Scan for the cell matching the given text and deliver its (x, y) coordinate at center. 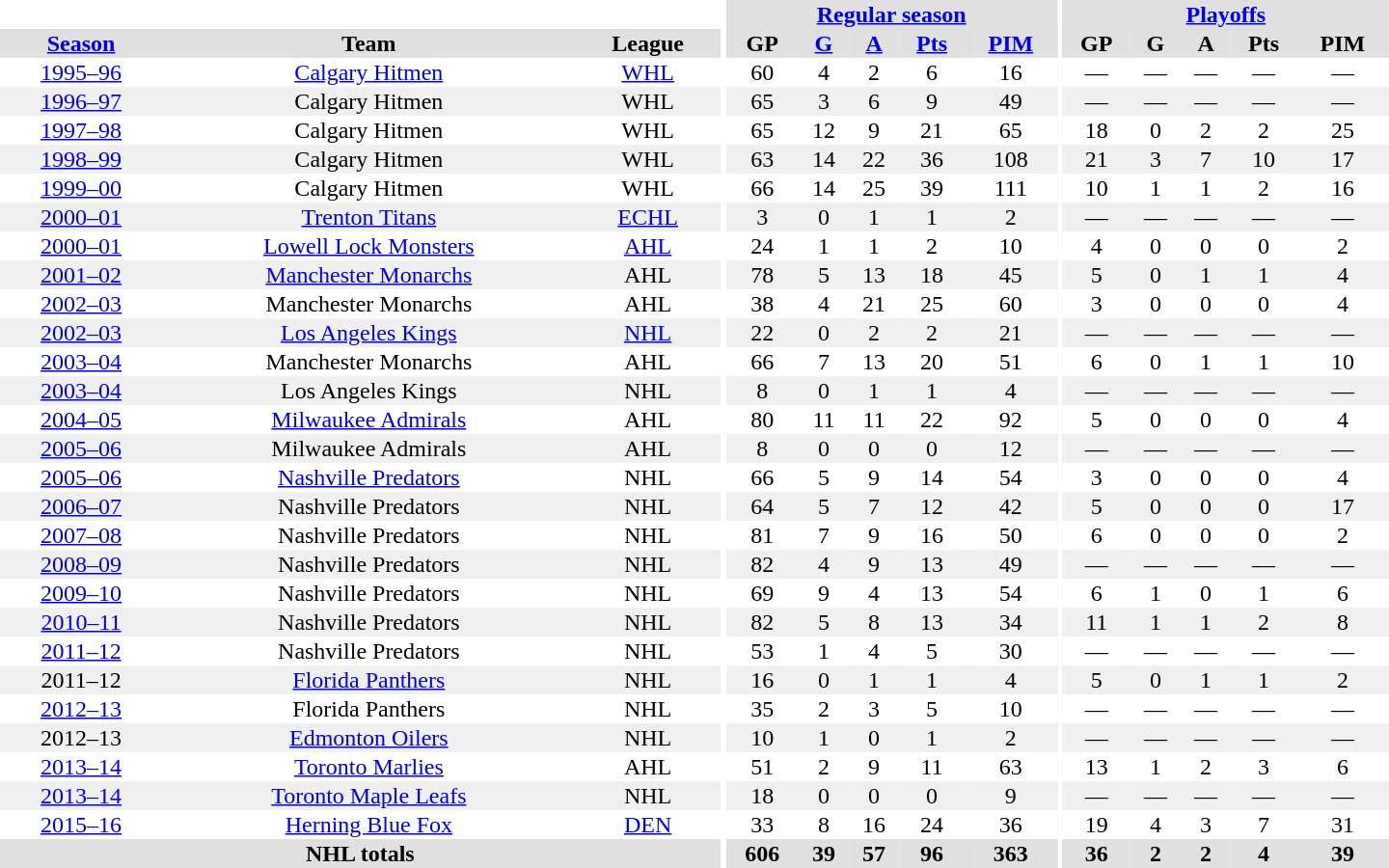
2001–02 (81, 275)
Regular season (891, 14)
League (648, 43)
Lowell Lock Monsters (368, 246)
2004–05 (81, 420)
2010–11 (81, 622)
35 (762, 709)
Herning Blue Fox (368, 825)
45 (1011, 275)
1997–98 (81, 130)
20 (932, 362)
ECHL (648, 217)
81 (762, 535)
1996–97 (81, 101)
2015–16 (81, 825)
111 (1011, 188)
2008–09 (81, 564)
DEN (648, 825)
606 (762, 854)
363 (1011, 854)
1999–00 (81, 188)
30 (1011, 651)
33 (762, 825)
Toronto Maple Leafs (368, 796)
19 (1097, 825)
31 (1343, 825)
96 (932, 854)
2007–08 (81, 535)
69 (762, 593)
Trenton Titans (368, 217)
1998–99 (81, 159)
38 (762, 304)
57 (874, 854)
53 (762, 651)
92 (1011, 420)
34 (1011, 622)
Playoffs (1226, 14)
108 (1011, 159)
78 (762, 275)
Season (81, 43)
NHL totals (361, 854)
64 (762, 506)
2009–10 (81, 593)
2006–07 (81, 506)
1995–96 (81, 72)
Toronto Marlies (368, 767)
Team (368, 43)
42 (1011, 506)
50 (1011, 535)
Edmonton Oilers (368, 738)
80 (762, 420)
